Locate the cell with the specified text and output its [x, y] center coordinate. 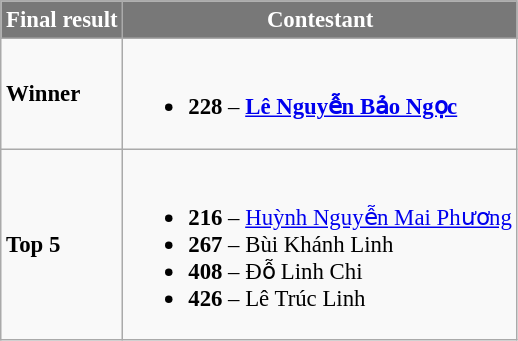
228 – Lê Nguyễn Bảo Ngọc [320, 94]
Final result [62, 20]
Contestant [320, 20]
216 – Huỳnh Nguyễn Mai Phương267 – Bùi Khánh Linh408 – Đỗ Linh Chi426 – Lê Trúc Linh [320, 244]
Top 5 [62, 244]
Winner [62, 94]
